Detect which cell encompasses the target text, then output its (x, y) center coordinate. 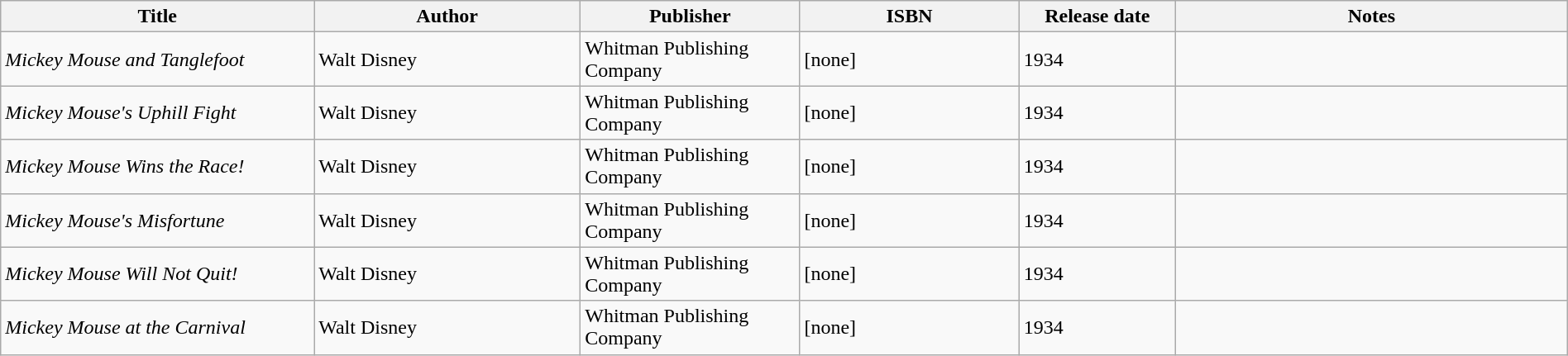
Mickey Mouse and Tanglefoot (157, 59)
Release date (1097, 17)
Mickey Mouse Wins the Race! (157, 167)
ISBN (910, 17)
Notes (1372, 17)
Author (447, 17)
Title (157, 17)
Publisher (690, 17)
Mickey Mouse Will Not Quit! (157, 274)
Mickey Mouse's Misfortune (157, 220)
Mickey Mouse at the Carnival (157, 327)
Mickey Mouse's Uphill Fight (157, 112)
